Return the [x, y] coordinate for the center point of the cell that contains the specified text.  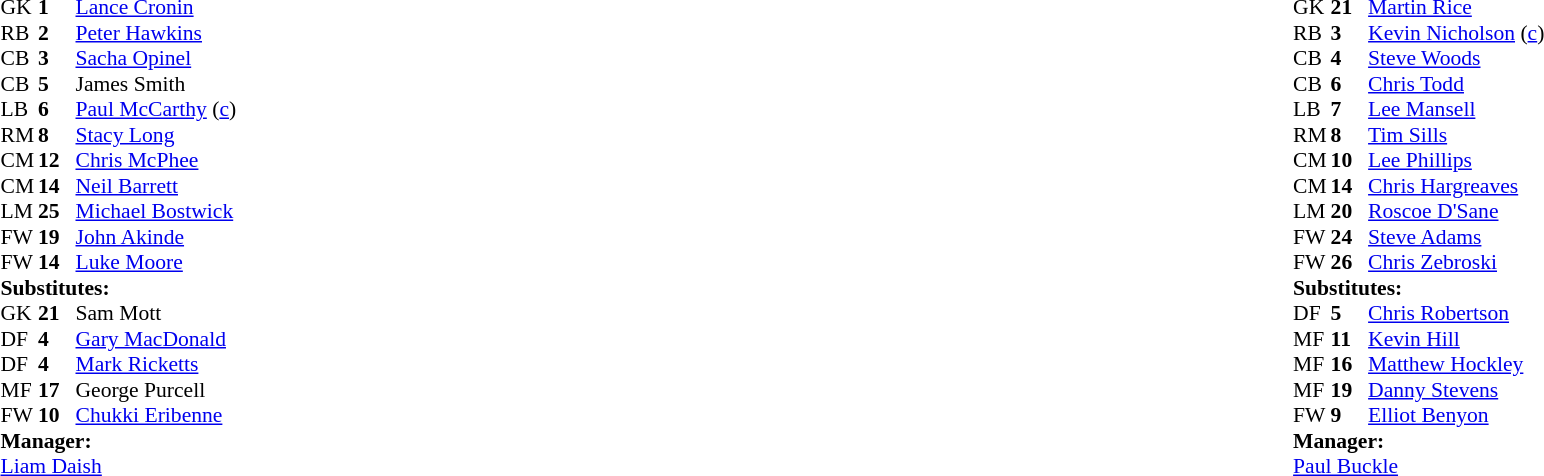
Elliot Benyon [1456, 415]
GK [19, 313]
Sacha Opinel [156, 59]
25 [57, 211]
James Smith [156, 84]
21 [57, 313]
7 [1350, 109]
John Akinde [156, 237]
Chris Hargreaves [1456, 186]
Kevin Nicholson (c) [1456, 33]
Steve Woods [1456, 59]
Chris Todd [1456, 84]
24 [1350, 237]
16 [1350, 365]
George Purcell [156, 390]
Danny Stevens [1456, 390]
Peter Hawkins [156, 33]
Steve Adams [1456, 237]
Gary MacDonald [156, 339]
Mark Ricketts [156, 365]
11 [1350, 339]
9 [1350, 415]
17 [57, 390]
Roscoe D'Sane [1456, 211]
Luke Moore [156, 263]
Paul McCarthy (c) [156, 109]
Chukki Eribenne [156, 415]
Chris McPhee [156, 161]
Chris Robertson [1456, 313]
Michael Bostwick [156, 211]
Lee Mansell [1456, 109]
Matthew Hockley [1456, 365]
20 [1350, 211]
Sam Mott [156, 313]
Lee Phillips [1456, 161]
12 [57, 161]
26 [1350, 263]
Neil Barrett [156, 186]
Kevin Hill [1456, 339]
2 [57, 33]
Tim Sills [1456, 135]
Stacy Long [156, 135]
Chris Zebroski [1456, 263]
